Identify which cell holds the provided text, then report its (x, y) central coordinate. 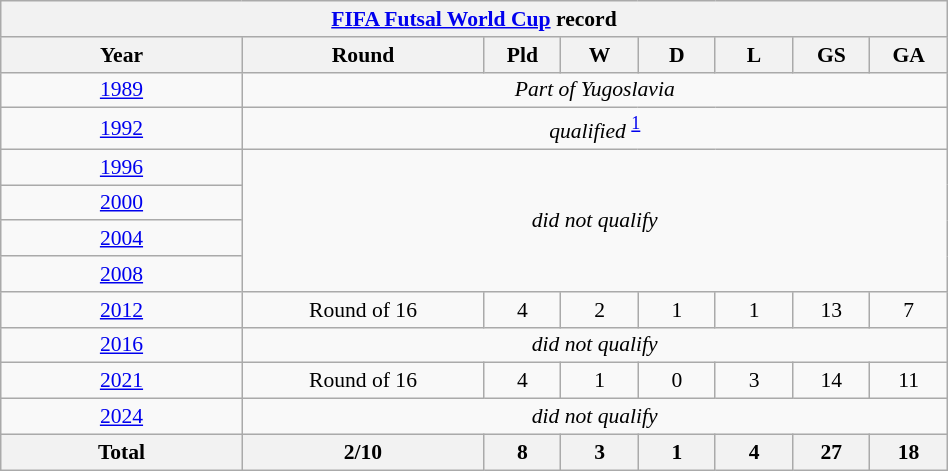
FIFA Futsal World Cup record (474, 19)
1992 (122, 128)
1989 (122, 90)
D (676, 55)
0 (676, 381)
L (754, 55)
13 (832, 310)
18 (908, 452)
qualified 1 (594, 128)
7 (908, 310)
Part of Yugoslavia (594, 90)
GS (832, 55)
2012 (122, 310)
11 (908, 381)
Pld (522, 55)
Total (122, 452)
W (600, 55)
2021 (122, 381)
1996 (122, 167)
14 (832, 381)
GA (908, 55)
2004 (122, 239)
2 (600, 310)
2024 (122, 417)
2008 (122, 274)
27 (832, 452)
Round (362, 55)
Year (122, 55)
2016 (122, 345)
2/10 (362, 452)
8 (522, 452)
2000 (122, 203)
